Output the [x, y] coordinate of the center of the cell containing the given text.  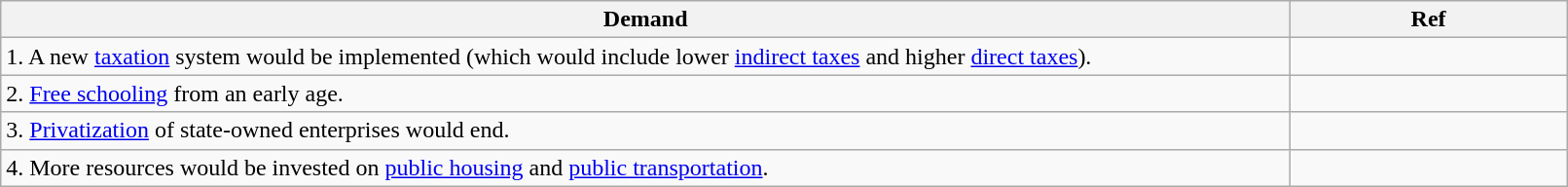
Ref [1429, 19]
4. More resources would be invested on public housing and public transportation. [646, 168]
3. Privatization of state-owned enterprises would end. [646, 131]
2. Free schooling from an early age. [646, 93]
Demand [646, 19]
1. A new taxation system would be implemented (which would include lower indirect taxes and higher direct taxes). [646, 56]
